Scan for the cell matching the given text and deliver its [x, y] coordinate at center. 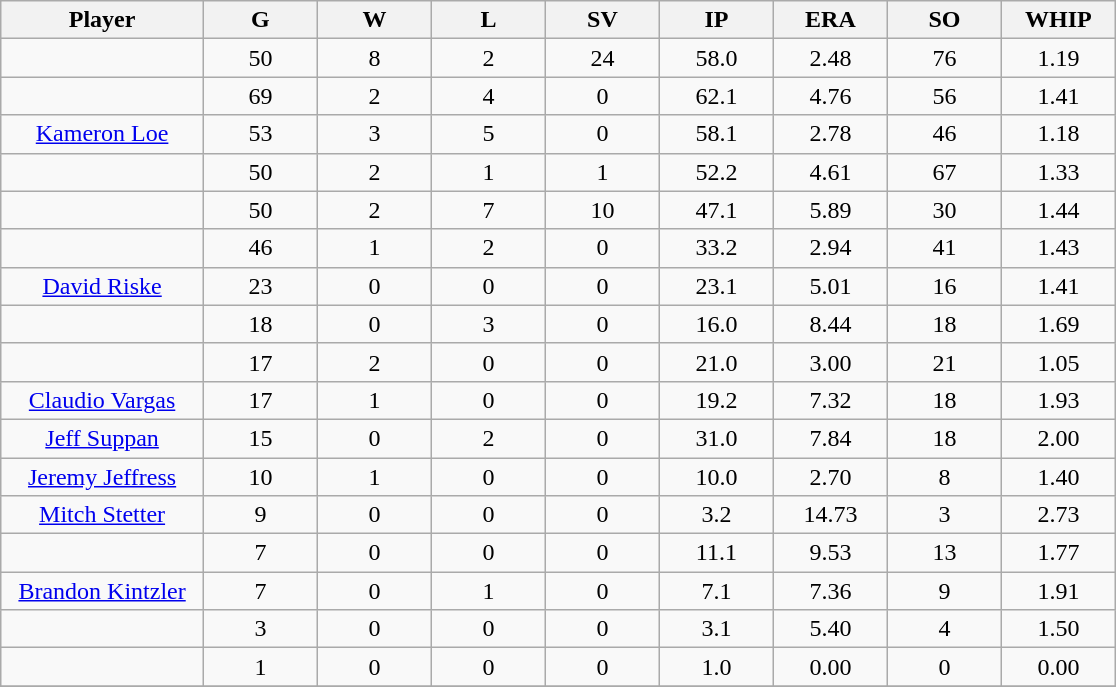
33.2 [716, 248]
23 [260, 286]
5 [488, 134]
19.2 [716, 400]
31.0 [716, 438]
58.1 [716, 134]
David Riske [102, 286]
3.2 [716, 515]
5.40 [830, 629]
Mitch Stetter [102, 515]
IP [716, 20]
1.0 [716, 667]
2.94 [830, 248]
7.84 [830, 438]
Claudio Vargas [102, 400]
3.00 [830, 362]
1.05 [1058, 362]
67 [944, 172]
2.00 [1058, 438]
14.73 [830, 515]
21 [944, 362]
15 [260, 438]
2.78 [830, 134]
ERA [830, 20]
1.69 [1058, 324]
1.40 [1058, 477]
3.1 [716, 629]
62.1 [716, 96]
58.0 [716, 58]
4.61 [830, 172]
2.70 [830, 477]
2.73 [1058, 515]
2.48 [830, 58]
1.18 [1058, 134]
Jeremy Jeffress [102, 477]
Jeff Suppan [102, 438]
WHIP [1058, 20]
Brandon Kintzler [102, 591]
8.44 [830, 324]
1.93 [1058, 400]
69 [260, 96]
16.0 [716, 324]
Kameron Loe [102, 134]
21.0 [716, 362]
16 [944, 286]
W [374, 20]
41 [944, 248]
1.19 [1058, 58]
7.32 [830, 400]
24 [602, 58]
47.1 [716, 210]
5.89 [830, 210]
1.33 [1058, 172]
76 [944, 58]
1.43 [1058, 248]
7.1 [716, 591]
G [260, 20]
1.77 [1058, 553]
5.01 [830, 286]
13 [944, 553]
Player [102, 20]
4.76 [830, 96]
1.91 [1058, 591]
1.44 [1058, 210]
9.53 [830, 553]
52.2 [716, 172]
56 [944, 96]
1.50 [1058, 629]
SV [602, 20]
7.36 [830, 591]
10.0 [716, 477]
23.1 [716, 286]
L [488, 20]
30 [944, 210]
53 [260, 134]
11.1 [716, 553]
SO [944, 20]
